Pinpoint the cell where the given text exists, returning its [X, Y] midpoint coordinate. 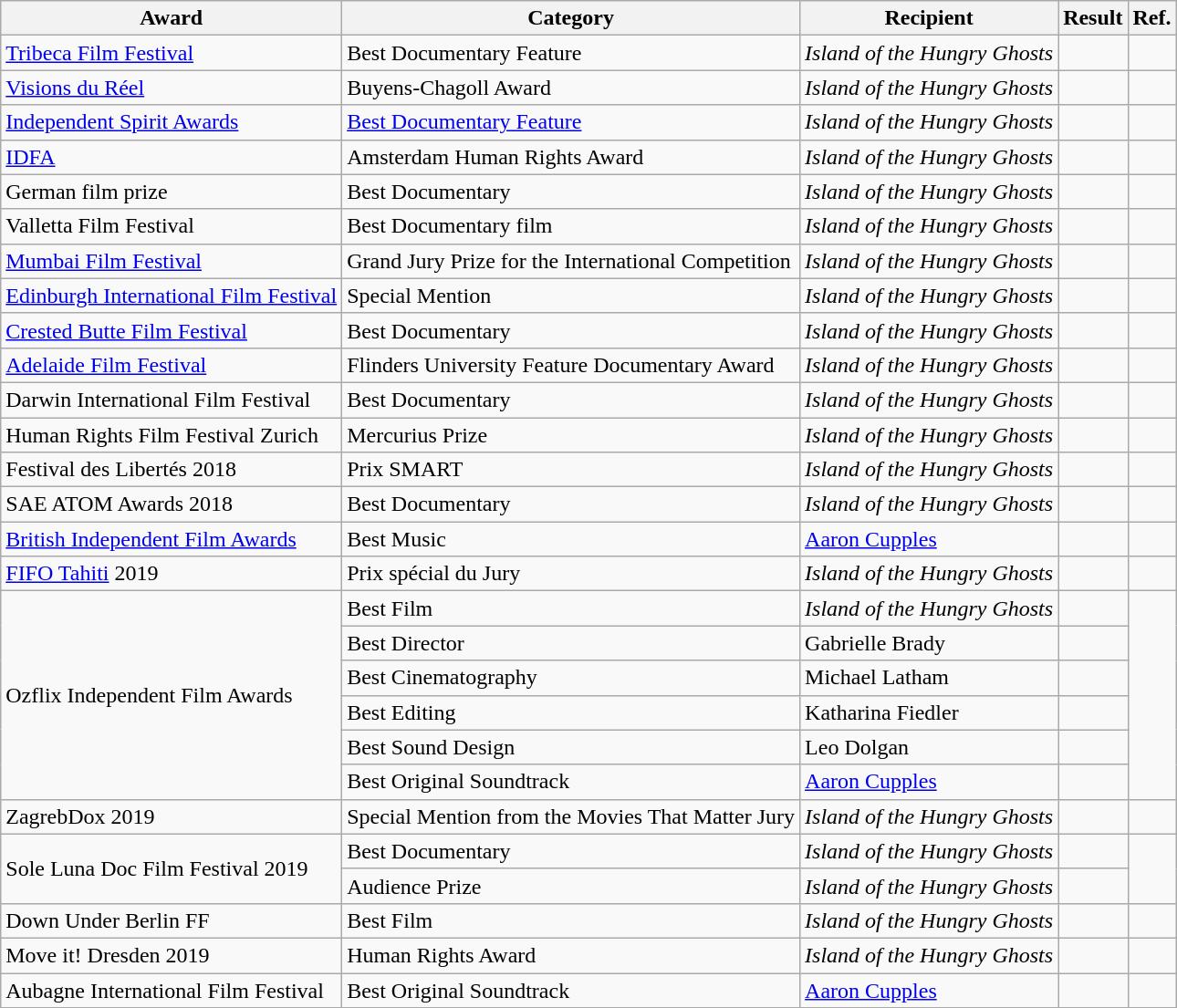
Michael Latham [929, 678]
Audience Prize [571, 886]
IDFA [172, 157]
Katharina Fiedler [929, 712]
Crested Butte Film Festival [172, 330]
Flinders University Feature Documentary Award [571, 365]
Valletta Film Festival [172, 226]
Aubagne International Film Festival [172, 990]
Ref. [1151, 18]
Special Mention [571, 296]
Tribeca Film Festival [172, 53]
ZagrebDox 2019 [172, 816]
Move it! Dresden 2019 [172, 955]
Edinburgh International Film Festival [172, 296]
Gabrielle Brady [929, 643]
Best Cinematography [571, 678]
Independent Spirit Awards [172, 122]
Down Under Berlin FF [172, 920]
Leo Dolgan [929, 747]
Best Sound Design [571, 747]
Best Director [571, 643]
Festival des Libertés 2018 [172, 470]
Human Rights Film Festival Zurich [172, 435]
Amsterdam Human Rights Award [571, 157]
Darwin International Film Festival [172, 400]
Grand Jury Prize for the International Competition [571, 261]
Ozflix Independent Film Awards [172, 695]
British Independent Film Awards [172, 539]
Recipient [929, 18]
Adelaide Film Festival [172, 365]
Special Mention from the Movies That Matter Jury [571, 816]
Mumbai Film Festival [172, 261]
Human Rights Award [571, 955]
German film prize [172, 192]
Award [172, 18]
Buyens-Chagoll Award [571, 88]
Visions du Réel [172, 88]
FIFO Tahiti 2019 [172, 574]
Prix SMART [571, 470]
Best Editing [571, 712]
Best Music [571, 539]
Prix spécial du Jury [571, 574]
SAE ATOM Awards 2018 [172, 504]
Sole Luna Doc Film Festival 2019 [172, 868]
Mercurius Prize [571, 435]
Result [1093, 18]
Category [571, 18]
Best Documentary film [571, 226]
